For the text-containing cell, return its midpoint in [x, y] coordinate format. 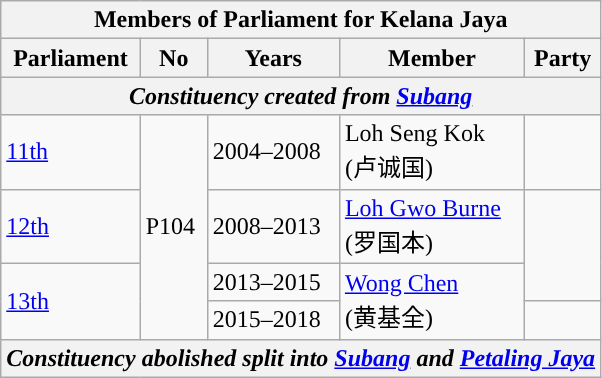
Party [563, 58]
Wong Chen (黄基全) [432, 301]
2013–2015 [273, 282]
Parliament [70, 58]
Loh Seng Kok (卢诚国) [432, 152]
Constituency created from Subang [301, 96]
11th [70, 152]
2004–2008 [273, 152]
P104 [174, 227]
13th [70, 301]
Constituency abolished split into Subang and Petaling Jaya [301, 358]
Years [273, 58]
Loh Gwo Burne (罗国本) [432, 226]
2008–2013 [273, 226]
Members of Parliament for Kelana Jaya [301, 20]
No [174, 58]
12th [70, 226]
2015–2018 [273, 320]
Member [432, 58]
